Find where the given text appears and provide that cell's center as (x, y) coordinate. 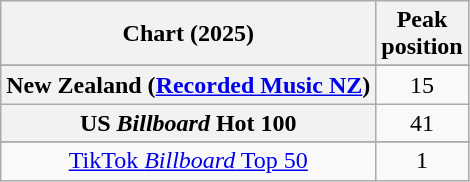
41 (422, 123)
1 (422, 161)
US Billboard Hot 100 (188, 123)
Peakposition (422, 34)
TikTok Billboard Top 50 (188, 161)
New Zealand (Recorded Music NZ) (188, 85)
Chart (2025) (188, 34)
15 (422, 85)
